For the text-containing cell, return its midpoint in [x, y] coordinate format. 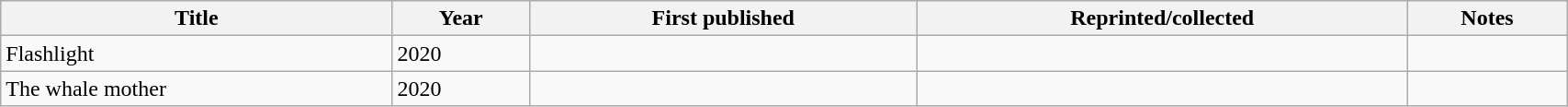
Reprinted/collected [1162, 18]
Flashlight [197, 53]
The whale mother [197, 89]
Title [197, 18]
First published [724, 18]
Year [461, 18]
Notes [1486, 18]
